Detect which cell encompasses the target text, then output its (x, y) center coordinate. 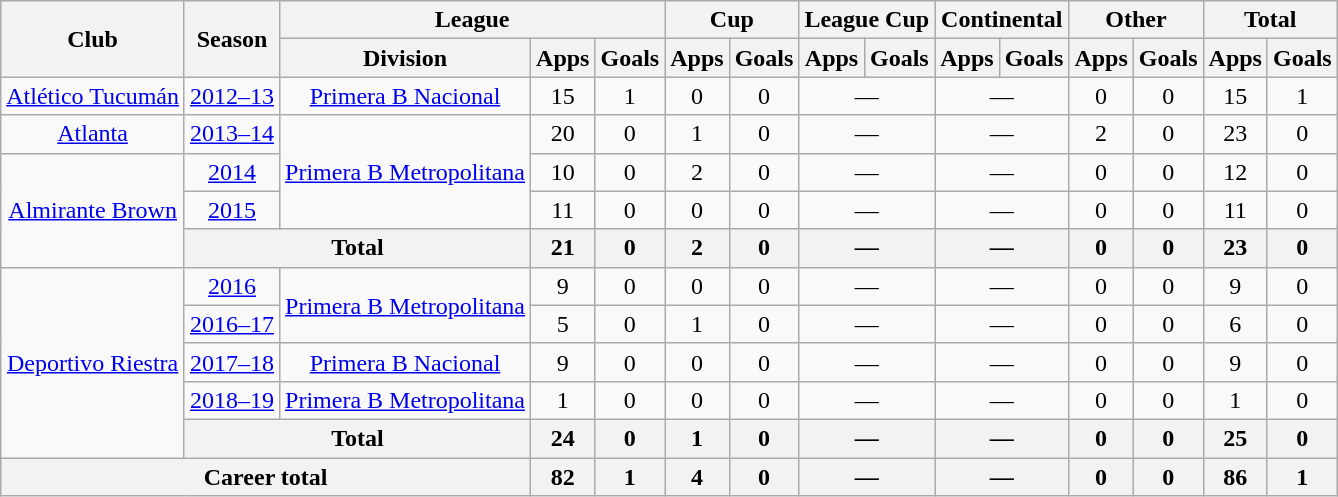
Other (1136, 20)
4 (697, 477)
Continental (1002, 20)
Season (232, 39)
Career total (266, 477)
League (472, 20)
League Cup (867, 20)
20 (563, 134)
86 (1235, 477)
5 (563, 324)
Atlanta (93, 134)
2013–14 (232, 134)
2015 (232, 210)
Atlético Tucumán (93, 96)
10 (563, 172)
2014 (232, 172)
25 (1235, 438)
2016 (232, 286)
21 (563, 248)
Club (93, 39)
12 (1235, 172)
2012–13 (232, 96)
6 (1235, 324)
Deportivo Riestra (93, 362)
2017–18 (232, 362)
Almirante Brown (93, 210)
2016–17 (232, 324)
Division (406, 58)
24 (563, 438)
Cup (732, 20)
2018–19 (232, 400)
82 (563, 477)
